For the text-containing cell, return its midpoint in (x, y) coordinate format. 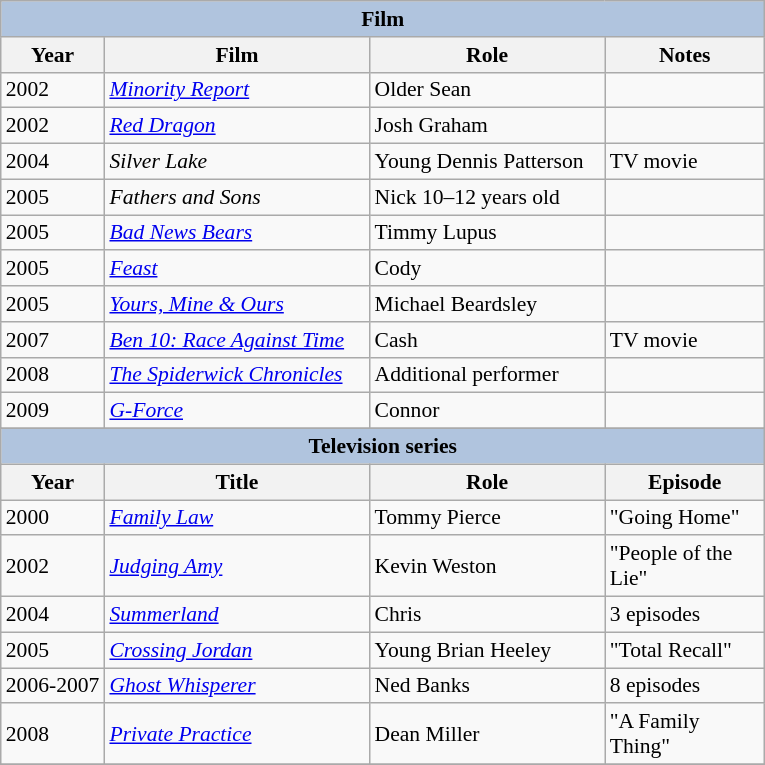
Minority Report (236, 90)
3 episodes (685, 615)
G-Force (236, 411)
Family Law (236, 518)
Connor (488, 411)
Silver Lake (236, 162)
Judging Amy (236, 566)
Dean Miller (488, 734)
Chris (488, 615)
Additional performer (488, 375)
Ghost Whisperer (236, 686)
2006-2007 (53, 686)
Bad News Bears (236, 233)
Ned Banks (488, 686)
The Spiderwick Chronicles (236, 375)
"Going Home" (685, 518)
Crossing Jordan (236, 650)
8 episodes (685, 686)
Feast (236, 269)
2007 (53, 340)
Yours, Mine & Ours (236, 304)
Michael Beardsley (488, 304)
Timmy Lupus (488, 233)
Fathers and Sons (236, 197)
Cody (488, 269)
Cash (488, 340)
2009 (53, 411)
Television series (383, 447)
"A Family Thing" (685, 734)
Episode (685, 482)
Notes (685, 55)
Tommy Pierce (488, 518)
Ben 10: Race Against Time (236, 340)
Older Sean (488, 90)
Nick 10–12 years old (488, 197)
Young Brian Heeley (488, 650)
Private Practice (236, 734)
Red Dragon (236, 126)
Kevin Weston (488, 566)
2000 (53, 518)
Summerland (236, 615)
Young Dennis Patterson (488, 162)
"People of the Lie" (685, 566)
Josh Graham (488, 126)
"Total Recall" (685, 650)
Title (236, 482)
